Find where the given text appears and provide that cell's center as (X, Y) coordinate. 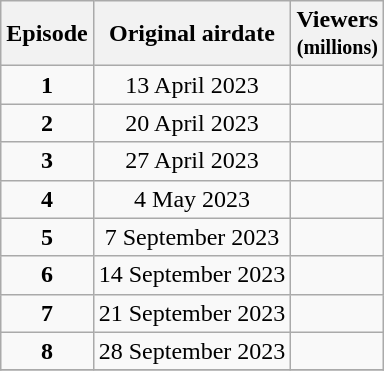
2 (47, 123)
5 (47, 237)
6 (47, 275)
8 (47, 351)
3 (47, 161)
4 May 2023 (192, 199)
Episode (47, 34)
28 September 2023 (192, 351)
Viewers(millions) (338, 34)
1 (47, 85)
13 April 2023 (192, 85)
7 (47, 313)
Original airdate (192, 34)
21 September 2023 (192, 313)
27 April 2023 (192, 161)
20 April 2023 (192, 123)
7 September 2023 (192, 237)
4 (47, 199)
14 September 2023 (192, 275)
